Capture the cell that displays the provided text and extract its (X, Y) central coordinate. 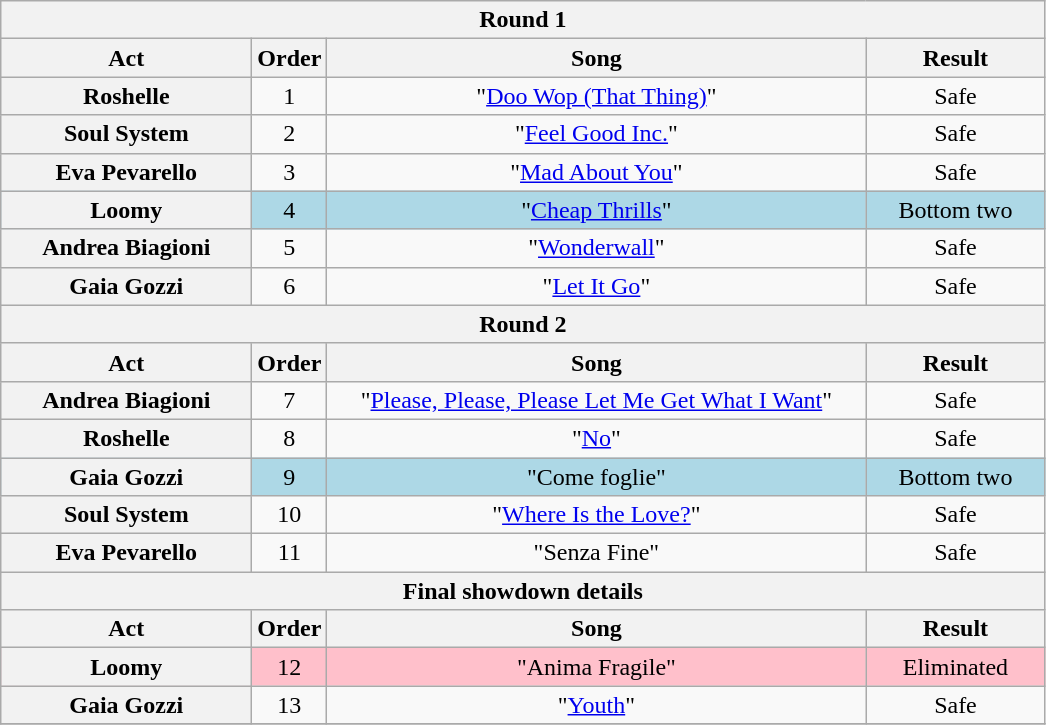
Round 1 (523, 20)
3 (290, 172)
"Come foglie" (596, 477)
10 (290, 515)
"Anima Fragile" (596, 667)
4 (290, 210)
"Please, Please, Please Let Me Get What I Want" (596, 400)
8 (290, 438)
"Feel Good Inc." (596, 134)
"No" (596, 438)
12 (290, 667)
"Wonderwall" (596, 248)
7 (290, 400)
"Youth" (596, 705)
"Cheap Thrills" (596, 210)
"Let It Go" (596, 286)
"Senza Fine" (596, 553)
9 (290, 477)
"Where Is the Love?" (596, 515)
Round 2 (523, 324)
"Doo Wop (That Thing)" (596, 96)
11 (290, 553)
2 (290, 134)
6 (290, 286)
Eliminated (956, 667)
Final showdown details (523, 591)
13 (290, 705)
1 (290, 96)
5 (290, 248)
"Mad About You" (596, 172)
